Determine the [X, Y] coordinate at the center of the cell enclosing the given text.  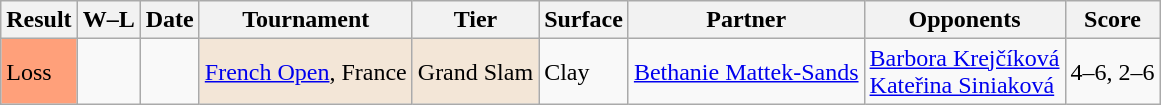
Surface [584, 20]
Grand Slam [475, 72]
Bethanie Mattek-Sands [746, 72]
Date [170, 20]
Barbora Krejčíková Kateřina Siniaková [964, 72]
W–L [108, 20]
Loss [39, 72]
Opponents [964, 20]
Tournament [306, 20]
French Open, France [306, 72]
Tier [475, 20]
Clay [584, 72]
Score [1112, 20]
Result [39, 20]
4–6, 2–6 [1112, 72]
Partner [746, 20]
